From the cell containing the given text, extract its center point as (X, Y) coordinate. 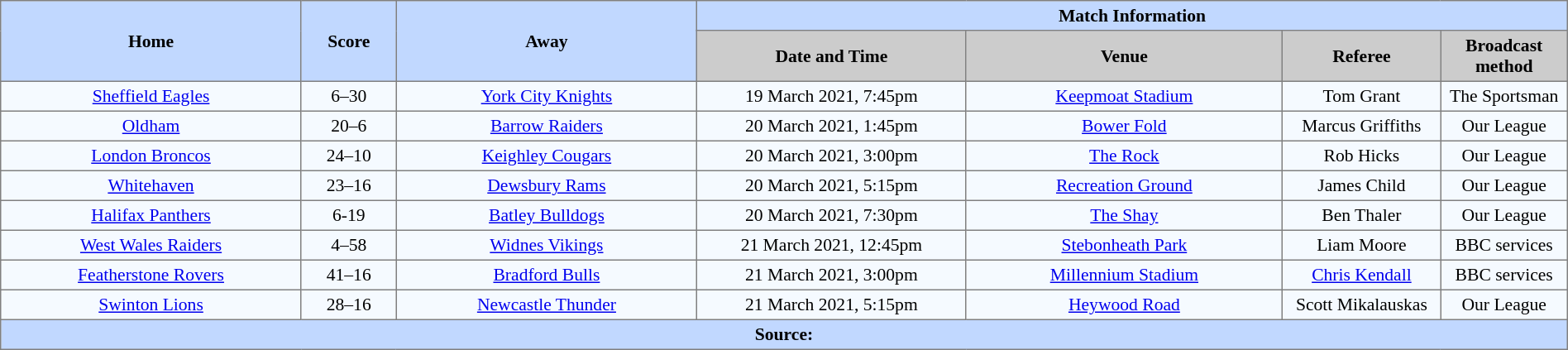
20 March 2021, 1:45pm (832, 126)
19 March 2021, 7:45pm (832, 96)
23–16 (349, 185)
Chris Kendall (1361, 275)
The Shay (1125, 215)
Oldham (151, 126)
Ben Thaler (1361, 215)
Widnes Vikings (547, 245)
Bradford Bulls (547, 275)
Keighley Cougars (547, 156)
Date and Time (832, 56)
Halifax Panthers (151, 215)
Home (151, 41)
20 March 2021, 5:15pm (832, 185)
24–10 (349, 156)
York City Knights (547, 96)
21 March 2021, 5:15pm (832, 304)
Away (547, 41)
20 March 2021, 7:30pm (832, 215)
Swinton Lions (151, 304)
West Wales Raiders (151, 245)
Sheffield Eagles (151, 96)
Referee (1361, 56)
Heywood Road (1125, 304)
Venue (1125, 56)
Stebonheath Park (1125, 245)
Batley Bulldogs (547, 215)
Bower Fold (1125, 126)
6-19 (349, 215)
Whitehaven (151, 185)
Dewsbury Rams (547, 185)
Newcastle Thunder (547, 304)
Recreation Ground (1125, 185)
Keepmoat Stadium (1125, 96)
Liam Moore (1361, 245)
Millennium Stadium (1125, 275)
Tom Grant (1361, 96)
Source: (784, 334)
The Sportsman (1503, 96)
20 March 2021, 3:00pm (832, 156)
The Rock (1125, 156)
London Broncos (151, 156)
21 March 2021, 3:00pm (832, 275)
Broadcast method (1503, 56)
21 March 2021, 12:45pm (832, 245)
6–30 (349, 96)
Rob Hicks (1361, 156)
28–16 (349, 304)
20–6 (349, 126)
Score (349, 41)
James Child (1361, 185)
Scott Mikalauskas (1361, 304)
Match Information (1133, 16)
Barrow Raiders (547, 126)
41–16 (349, 275)
Featherstone Rovers (151, 275)
Marcus Griffiths (1361, 126)
4–58 (349, 245)
